Scan for the cell matching the given text and deliver its [X, Y] coordinate at center. 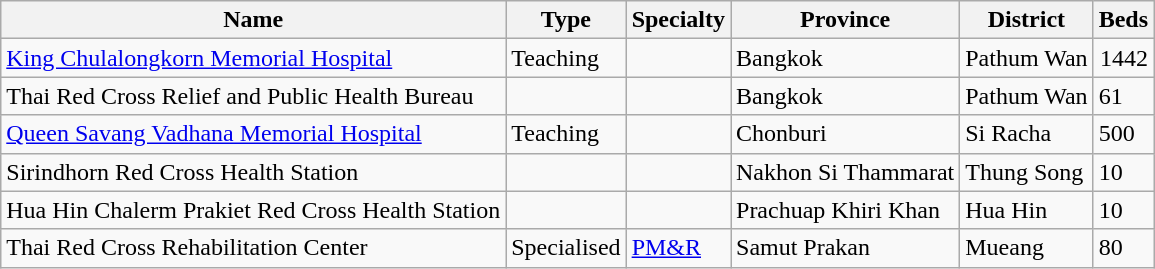
Hua Hin Chalerm Prakiet Red Cross Health Station [254, 210]
500 [1123, 134]
Prachuap Khiri Khan [844, 210]
District [1026, 20]
Thai Red Cross Relief and Public Health Bureau [254, 96]
Type [566, 20]
Sirindhorn Red Cross Health Station [254, 172]
PM&R [678, 248]
Thung Song [1026, 172]
80 [1123, 248]
Hua Hin [1026, 210]
Beds [1123, 20]
Specialty [678, 20]
Mueang [1026, 248]
Si Racha [1026, 134]
61 [1123, 96]
Chonburi [844, 134]
Name [254, 20]
Queen Savang Vadhana Memorial Hospital [254, 134]
King Chulalongkorn Memorial Hospital [254, 58]
Thai Red Cross Rehabilitation Center [254, 248]
1442 [1123, 58]
Samut Prakan [844, 248]
Province [844, 20]
Specialised [566, 248]
Nakhon Si Thammarat [844, 172]
